Provide the [x, y] coordinate of the cell's center where the given text is located.  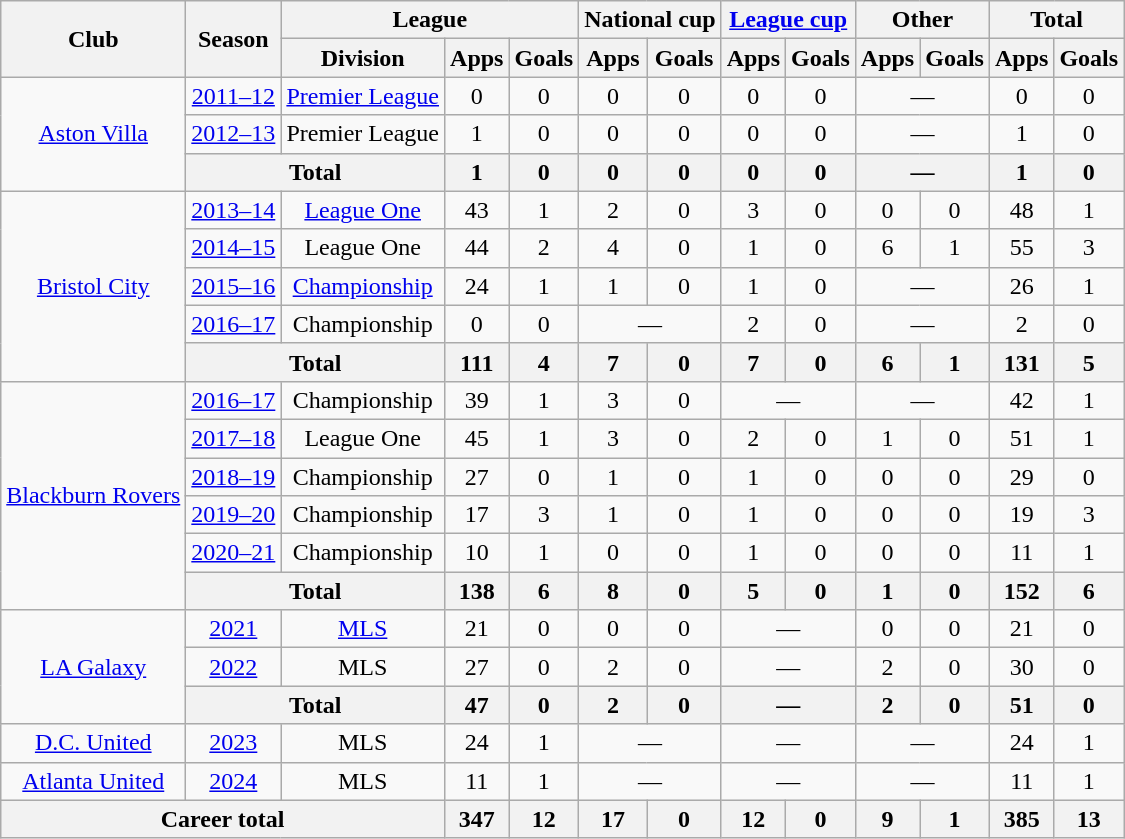
2020–21 [234, 553]
League cup [788, 20]
39 [477, 400]
Division [363, 58]
2019–20 [234, 515]
47 [477, 705]
29 [1021, 477]
2023 [234, 743]
2014–15 [234, 248]
19 [1021, 515]
Career total [223, 819]
111 [477, 362]
2018–19 [234, 477]
D.C. United [94, 743]
Atlanta United [94, 781]
LA Galaxy [94, 667]
Blackburn Rovers [94, 495]
138 [477, 591]
2011–12 [234, 96]
2013–14 [234, 210]
48 [1021, 210]
131 [1021, 362]
Other [922, 20]
43 [477, 210]
2012–13 [234, 134]
347 [477, 819]
55 [1021, 248]
2022 [234, 667]
League [430, 20]
2015–16 [234, 286]
Club [94, 39]
30 [1021, 667]
Bristol City [94, 286]
2024 [234, 781]
Aston Villa [94, 134]
9 [887, 819]
152 [1021, 591]
42 [1021, 400]
44 [477, 248]
2017–18 [234, 438]
26 [1021, 286]
45 [477, 438]
Season [234, 39]
8 [613, 591]
385 [1021, 819]
13 [1089, 819]
10 [477, 553]
2021 [234, 629]
National cup [650, 20]
